Determine the (X, Y) coordinate at the center of the cell enclosing the given text.  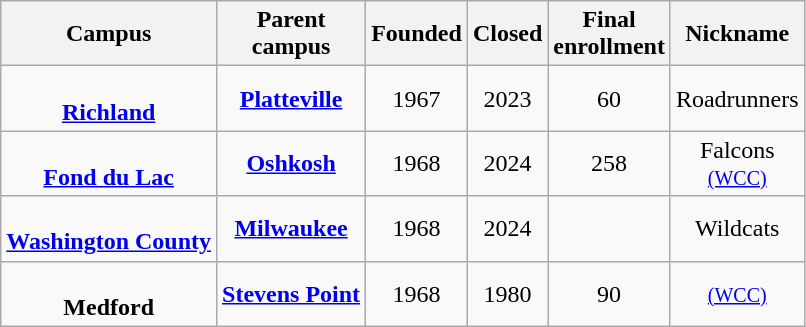
Closed (507, 34)
Wildcats (737, 228)
Falcons(WCC) (737, 164)
Fond du Lac (109, 164)
Stevens Point (292, 294)
90 (610, 294)
Roadrunners (737, 98)
Campus (109, 34)
258 (610, 164)
1967 (417, 98)
Parentcampus (292, 34)
Oshkosh (292, 164)
Milwaukee (292, 228)
2023 (507, 98)
(WCC) (737, 294)
Washington County (109, 228)
Platteville (292, 98)
Richland (109, 98)
Founded (417, 34)
Finalenrollment (610, 34)
1980 (507, 294)
60 (610, 98)
Medford (109, 294)
Nickname (737, 34)
